Return the (X, Y) coordinate for the center point of the cell that contains the specified text.  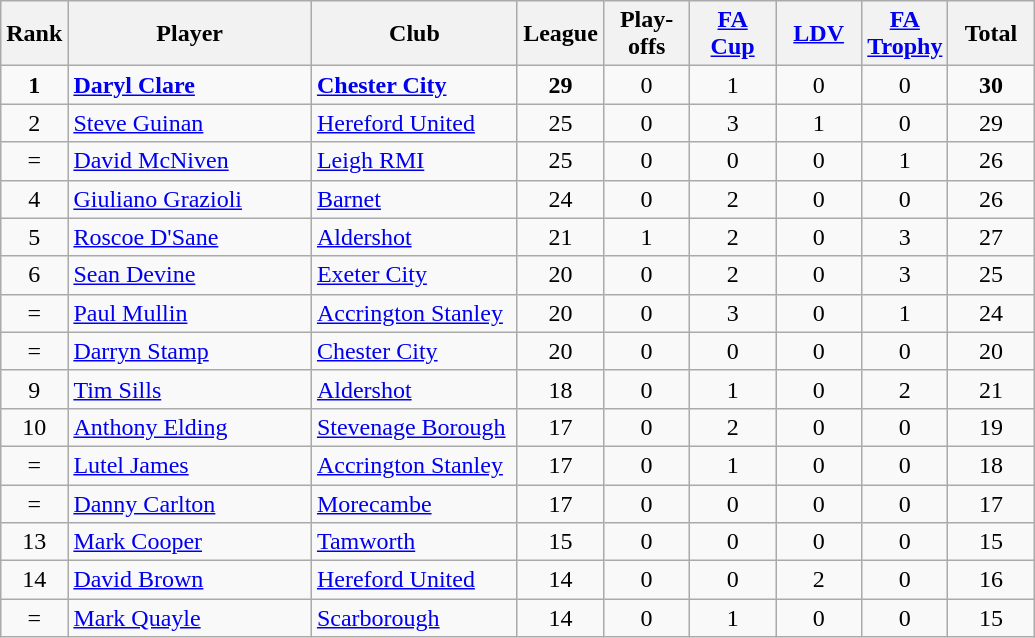
Mark Cooper (190, 542)
30 (991, 85)
Darryn Stamp (190, 351)
Giuliano Grazioli (190, 199)
Tamworth (414, 542)
Danny Carlton (190, 503)
Player (190, 34)
4 (34, 199)
Exeter City (414, 275)
5 (34, 237)
Morecambe (414, 503)
Steve Guinan (190, 123)
Stevenage Borough (414, 427)
Mark Quayle (190, 618)
Play-offs (647, 34)
10 (34, 427)
Rank (34, 34)
Lutel James (190, 465)
16 (991, 580)
Daryl Clare (190, 85)
27 (991, 237)
Anthony Elding (190, 427)
League (560, 34)
9 (34, 389)
Club (414, 34)
Sean Devine (190, 275)
13 (34, 542)
19 (991, 427)
David Brown (190, 580)
Paul Mullin (190, 313)
Roscoe D'Sane (190, 237)
6 (34, 275)
LDV (819, 34)
Scarborough (414, 618)
FA Cup (733, 34)
Total (991, 34)
Barnet (414, 199)
Tim Sills (190, 389)
FA Trophy (905, 34)
Leigh RMI (414, 161)
David McNiven (190, 161)
